Extract the [x, y] coordinate from the center of the cell holding the provided text.  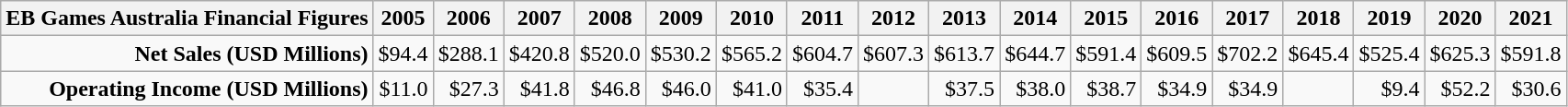
$46.8 [610, 89]
2005 [403, 18]
2013 [965, 18]
$30.6 [1531, 89]
$604.7 [822, 53]
2010 [752, 18]
Net Sales (USD Millions) [187, 53]
$38.7 [1107, 89]
$644.7 [1035, 53]
$35.4 [822, 89]
$607.3 [893, 53]
Operating Income (USD Millions) [187, 89]
$609.5 [1176, 53]
$288.1 [469, 53]
EB Games Australia Financial Figures [187, 18]
$9.4 [1390, 89]
2021 [1531, 18]
$525.4 [1390, 53]
2011 [822, 18]
$613.7 [965, 53]
$625.3 [1460, 53]
$645.4 [1318, 53]
$591.4 [1107, 53]
$591.8 [1531, 53]
$41.0 [752, 89]
$52.2 [1460, 89]
2006 [469, 18]
2008 [610, 18]
2017 [1248, 18]
$565.2 [752, 53]
$37.5 [965, 89]
2015 [1107, 18]
$27.3 [469, 89]
2007 [539, 18]
2012 [893, 18]
$530.2 [680, 53]
$702.2 [1248, 53]
$420.8 [539, 53]
$46.0 [680, 89]
2014 [1035, 18]
2020 [1460, 18]
$94.4 [403, 53]
2019 [1390, 18]
2016 [1176, 18]
$41.8 [539, 89]
$38.0 [1035, 89]
$520.0 [610, 53]
$11.0 [403, 89]
2018 [1318, 18]
2009 [680, 18]
